Return the (x, y) coordinate for the center point of the cell that contains the specified text.  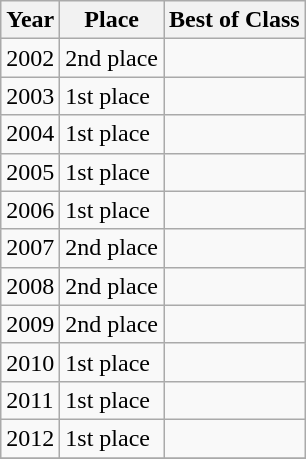
2004 (30, 134)
2003 (30, 96)
2002 (30, 58)
Best of Class (235, 20)
2011 (30, 400)
2012 (30, 438)
2010 (30, 362)
2005 (30, 172)
2008 (30, 286)
2007 (30, 248)
2006 (30, 210)
Place (112, 20)
Year (30, 20)
2009 (30, 324)
